For the text-containing cell, return its midpoint in (X, Y) coordinate format. 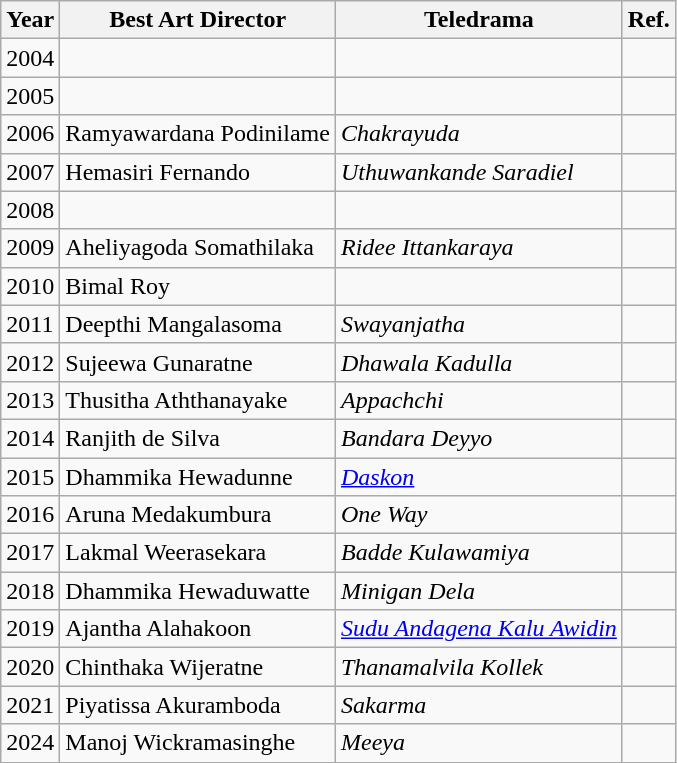
2014 (30, 438)
2010 (30, 286)
Swayanjatha (478, 324)
2004 (30, 58)
Badde Kulawamiya (478, 553)
Piyatissa Akuramboda (198, 705)
Dhawala Kadulla (478, 362)
Ridee Ittankaraya (478, 248)
2007 (30, 172)
2017 (30, 553)
2008 (30, 210)
One Way (478, 515)
Hemasiri Fernando (198, 172)
Ramyawardana Podinilame (198, 134)
Uthuwankande Saradiel (478, 172)
Chakrayuda (478, 134)
Sakarma (478, 705)
Dhammika Hewaduwatte (198, 591)
Sujeewa Gunaratne (198, 362)
2021 (30, 705)
2006 (30, 134)
Meeya (478, 743)
2019 (30, 629)
Ranjith de Silva (198, 438)
2018 (30, 591)
Aruna Medakumbura (198, 515)
2009 (30, 248)
Ajantha Alahakoon (198, 629)
Lakmal Weerasekara (198, 553)
Manoj Wickramasinghe (198, 743)
2013 (30, 400)
Chinthaka Wijeratne (198, 667)
Appachchi (478, 400)
2015 (30, 477)
Year (30, 20)
Deepthi Mangalasoma (198, 324)
Bimal Roy (198, 286)
2020 (30, 667)
2011 (30, 324)
Bandara Deyyo (478, 438)
Dhammika Hewadunne (198, 477)
2016 (30, 515)
Best Art Director (198, 20)
Thanamalvila Kollek (478, 667)
Thusitha Aththanayake (198, 400)
Sudu Andagena Kalu Awidin (478, 629)
2024 (30, 743)
2005 (30, 96)
Minigan Dela (478, 591)
2012 (30, 362)
Ref. (648, 20)
Aheliyagoda Somathilaka (198, 248)
Teledrama (478, 20)
Daskon (478, 477)
